Locate the cell with the specified text and output its [x, y] center coordinate. 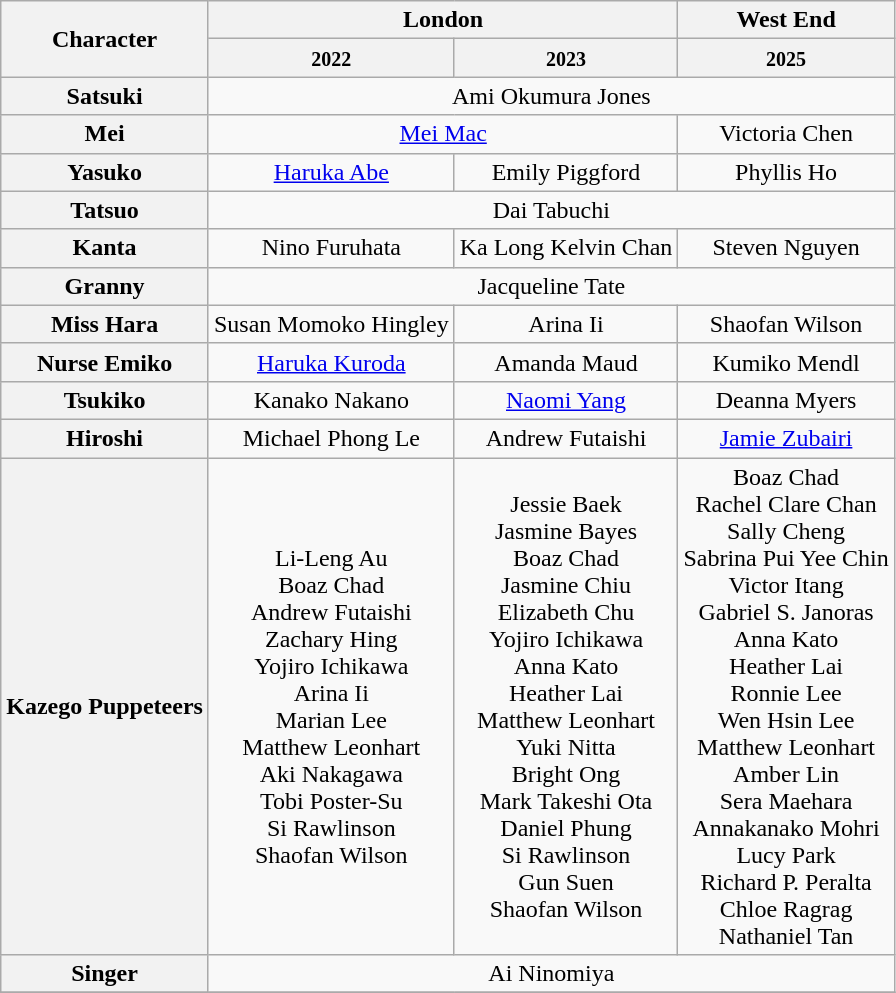
Naomi Yang [566, 400]
Deanna Myers [786, 400]
Miss Hara [105, 324]
Kumiko Mendl [786, 362]
Kazego Puppeteers [105, 706]
Ka Long Kelvin Chan [566, 248]
2023 [566, 58]
Arina Ii [566, 324]
2025 [786, 58]
Michael Phong Le [331, 438]
Ami Okumura Jones [551, 96]
Victoria Chen [786, 134]
Mei [105, 134]
2022 [331, 58]
Mei Mac [442, 134]
Ai Ninomiya [551, 974]
Tatsuo [105, 210]
Susan Momoko Hingley [331, 324]
Singer [105, 974]
Dai Tabuchi [551, 210]
Li-Leng AuBoaz ChadAndrew FutaishiZachary HingYojiro IchikawaArina IiMarian LeeMatthew LeonhartAki NakagawaTobi Poster-SuSi RawlinsonShaofan Wilson [331, 706]
Andrew Futaishi [566, 438]
Character [105, 39]
Yasuko [105, 172]
Steven Nguyen [786, 248]
London [442, 20]
Kanako Nakano [331, 400]
Haruka Kuroda [331, 362]
Hiroshi [105, 438]
Satsuki [105, 96]
Nino Furuhata [331, 248]
Haruka Abe [331, 172]
Jamie Zubairi [786, 438]
Granny [105, 286]
Phyllis Ho [786, 172]
Shaofan Wilson [786, 324]
Kanta [105, 248]
Jacqueline Tate [551, 286]
Emily Piggford [566, 172]
Tsukiko [105, 400]
Nurse Emiko [105, 362]
West End [786, 20]
Amanda Maud [566, 362]
